Scan for the cell matching the given text and deliver its (x, y) coordinate at center. 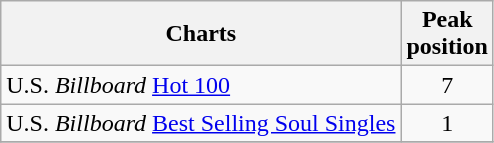
U.S. Billboard Best Selling Soul Singles (201, 123)
1 (447, 123)
U.S. Billboard Hot 100 (201, 85)
Charts (201, 34)
7 (447, 85)
Peakposition (447, 34)
